Provide the (x, y) coordinate of the cell's center where the given text is located.  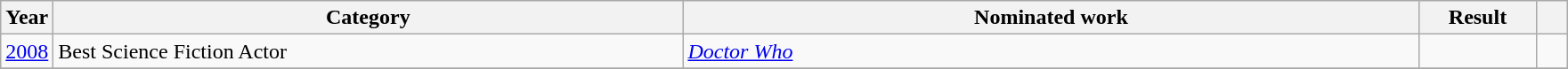
Year (27, 18)
Category (369, 18)
Result (1478, 18)
2008 (27, 51)
Nominated work (1051, 18)
Doctor Who (1051, 51)
Best Science Fiction Actor (369, 51)
